Locate the cell with the specified text and output its (x, y) center coordinate. 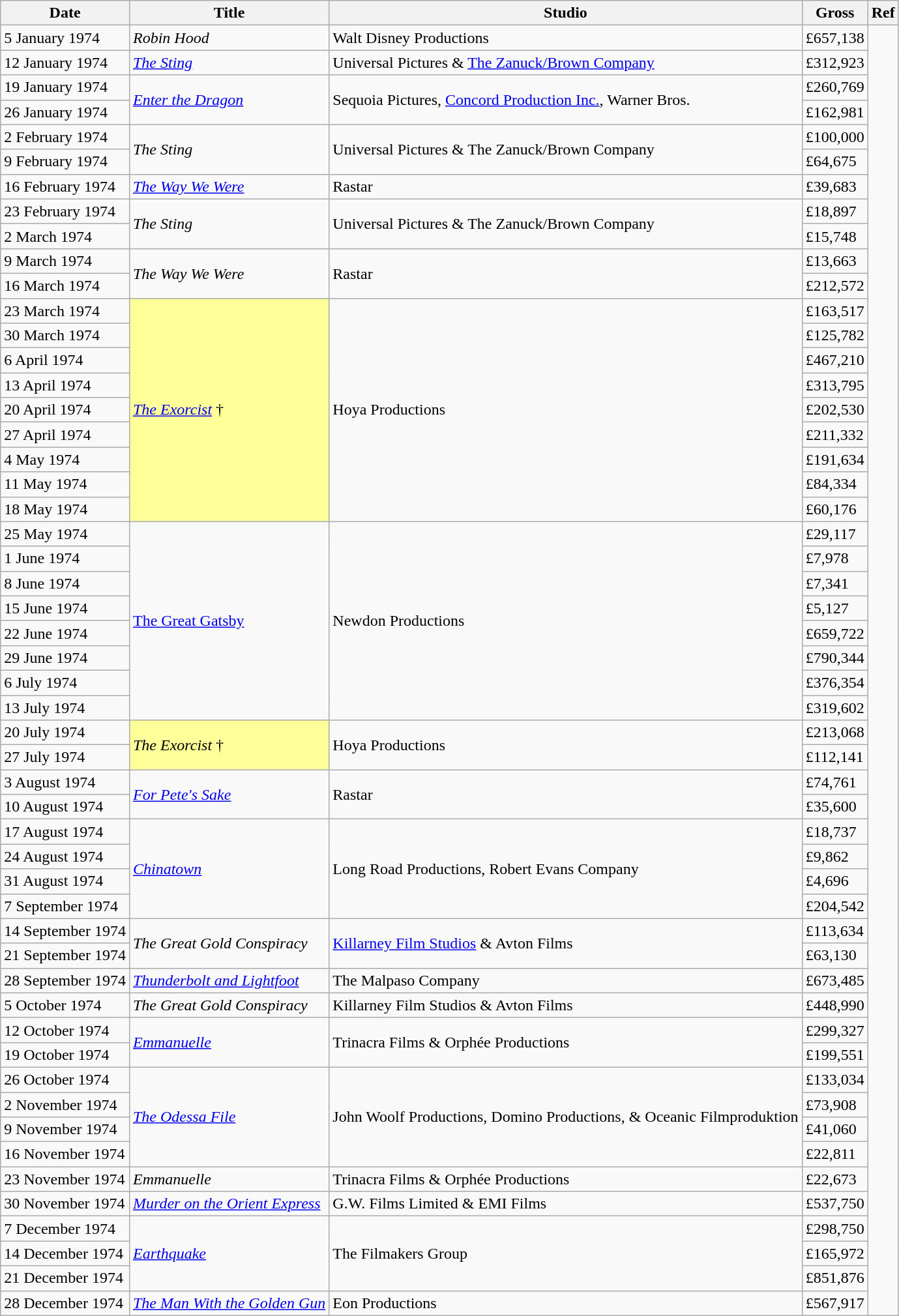
The Filmakers Group (566, 1253)
23 November 1974 (65, 1179)
27 July 1974 (65, 757)
£165,972 (834, 1253)
26 January 1974 (65, 112)
The Great Gatsby (229, 621)
£35,600 (834, 807)
4 May 1974 (65, 460)
£4,696 (834, 881)
£15,748 (834, 236)
13 April 1974 (65, 385)
Thunderbolt and Lightfoot (229, 980)
£112,141 (834, 757)
7 September 1974 (65, 906)
Walt Disney Productions (566, 38)
2 February 1974 (65, 137)
£64,675 (834, 162)
£211,332 (834, 435)
7 December 1974 (65, 1229)
£376,354 (834, 682)
£673,485 (834, 980)
14 December 1974 (65, 1253)
£74,761 (834, 782)
£260,769 (834, 87)
26 October 1974 (65, 1079)
£204,542 (834, 906)
£659,722 (834, 633)
25 May 1974 (65, 534)
£63,130 (834, 956)
12 October 1974 (65, 1030)
16 November 1974 (65, 1154)
18 May 1974 (65, 509)
£60,176 (834, 509)
Newdon Productions (566, 621)
£162,981 (834, 112)
£39,683 (834, 186)
£199,551 (834, 1055)
The Malpaso Company (566, 980)
8 June 1974 (65, 583)
3 August 1974 (65, 782)
£448,990 (834, 1005)
£298,750 (834, 1229)
£9,862 (834, 856)
30 November 1974 (65, 1204)
5 January 1974 (65, 38)
5 October 1974 (65, 1005)
21 December 1974 (65, 1278)
28 September 1974 (65, 980)
£537,750 (834, 1204)
24 August 1974 (65, 856)
£125,782 (834, 336)
£567,917 (834, 1303)
9 February 1974 (65, 162)
12 January 1974 (65, 63)
1 June 1974 (65, 559)
Sequoia Pictures, Concord Production Inc., Warner Bros. (566, 100)
The Odessa File (229, 1117)
Murder on the Orient Express (229, 1204)
£312,923 (834, 63)
£29,117 (834, 534)
Ref (883, 13)
15 June 1974 (65, 608)
£851,876 (834, 1278)
£18,737 (834, 832)
£319,602 (834, 707)
Title (229, 13)
The Man With the Golden Gun (229, 1303)
13 July 1974 (65, 707)
£84,334 (834, 484)
19 January 1974 (65, 87)
Enter the Dragon (229, 100)
31 August 1974 (65, 881)
£313,795 (834, 385)
Eon Productions (566, 1303)
29 June 1974 (65, 658)
16 March 1974 (65, 285)
£22,673 (834, 1179)
6 July 1974 (65, 682)
Date (65, 13)
For Pete's Sake (229, 795)
£299,327 (834, 1030)
£657,138 (834, 38)
9 November 1974 (65, 1130)
£202,530 (834, 410)
14 September 1974 (65, 931)
Gross (834, 13)
23 February 1974 (65, 211)
£5,127 (834, 608)
G.W. Films Limited & EMI Films (566, 1204)
22 June 1974 (65, 633)
£163,517 (834, 311)
17 August 1974 (65, 832)
£73,908 (834, 1105)
£113,634 (834, 931)
9 March 1974 (65, 261)
£13,663 (834, 261)
20 April 1974 (65, 410)
£790,344 (834, 658)
£7,341 (834, 583)
John Woolf Productions, Domino Productions, & Oceanic Filmproduktion (566, 1117)
£100,000 (834, 137)
10 August 1974 (65, 807)
£133,034 (834, 1079)
£213,068 (834, 733)
£467,210 (834, 360)
11 May 1974 (65, 484)
30 March 1974 (65, 336)
£22,811 (834, 1154)
23 March 1974 (65, 311)
Chinatown (229, 869)
Robin Hood (229, 38)
6 April 1974 (65, 360)
£212,572 (834, 285)
£41,060 (834, 1130)
Earthquake (229, 1253)
Long Road Productions, Robert Evans Company (566, 869)
28 December 1974 (65, 1303)
Studio (566, 13)
27 April 1974 (65, 435)
2 March 1974 (65, 236)
£191,634 (834, 460)
20 July 1974 (65, 733)
19 October 1974 (65, 1055)
£7,978 (834, 559)
£18,897 (834, 211)
16 February 1974 (65, 186)
2 November 1974 (65, 1105)
21 September 1974 (65, 956)
